Find where the given text appears and provide that cell's center as (X, Y) coordinate. 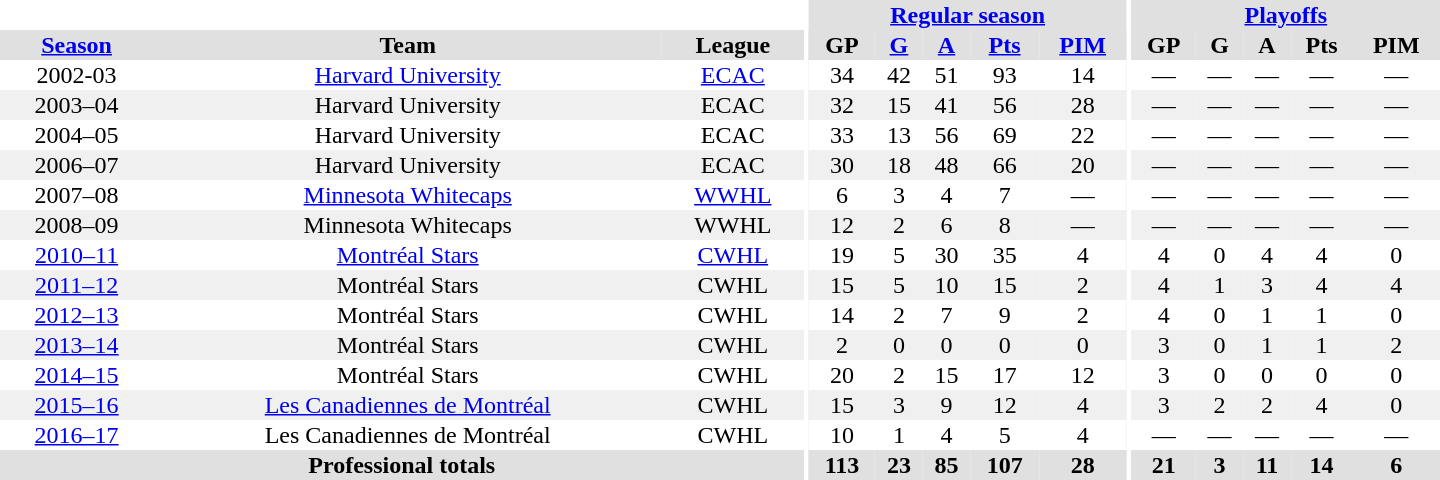
2007–08 (76, 195)
33 (842, 135)
107 (1004, 465)
2012–13 (76, 315)
17 (1004, 375)
19 (842, 255)
2004–05 (76, 135)
42 (899, 75)
66 (1004, 165)
93 (1004, 75)
22 (1082, 135)
2006–07 (76, 165)
23 (899, 465)
Team (408, 45)
Playoffs (1286, 15)
2015–16 (76, 405)
Regular season (968, 15)
35 (1004, 255)
48 (947, 165)
Professional totals (402, 465)
2002-03 (76, 75)
2011–12 (76, 285)
Season (76, 45)
2008–09 (76, 225)
85 (947, 465)
2010–11 (76, 255)
2003–04 (76, 105)
21 (1164, 465)
41 (947, 105)
113 (842, 465)
51 (947, 75)
11 (1267, 465)
2014–15 (76, 375)
13 (899, 135)
18 (899, 165)
69 (1004, 135)
8 (1004, 225)
2013–14 (76, 345)
2016–17 (76, 435)
34 (842, 75)
League (732, 45)
32 (842, 105)
